Return (x, y) of the center of cell containing provided text 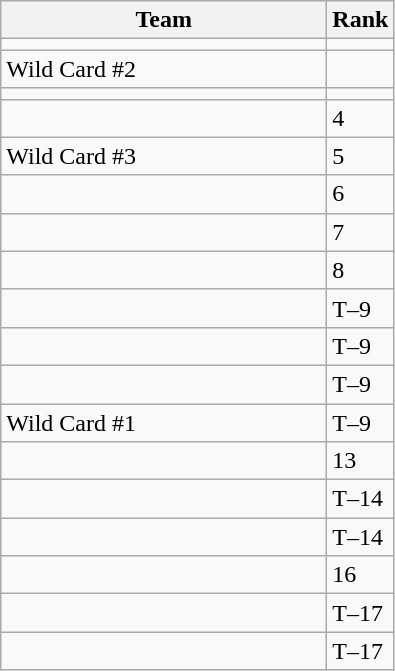
7 (360, 232)
16 (360, 575)
4 (360, 118)
6 (360, 194)
Wild Card #2 (164, 69)
5 (360, 156)
Wild Card #3 (164, 156)
Wild Card #1 (164, 423)
Rank (360, 20)
Team (164, 20)
8 (360, 270)
13 (360, 461)
